Provide the (x, y) coordinate of the cell's center where the given text is located.  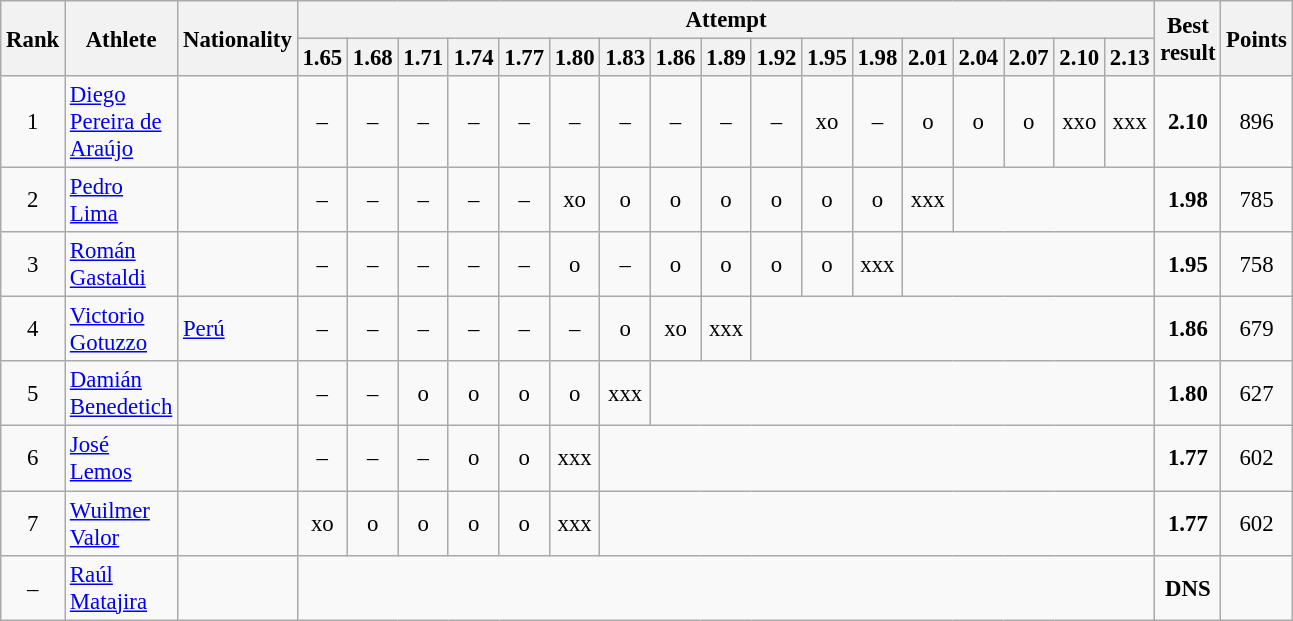
4 (33, 330)
DNS (1188, 588)
896 (1256, 122)
1 (33, 122)
xxo (1079, 122)
679 (1256, 330)
758 (1256, 264)
7 (33, 524)
Athlete (122, 38)
1.89 (726, 58)
2.01 (928, 58)
Attempt (726, 20)
2.13 (1129, 58)
Rank (33, 38)
2 (33, 200)
1.65 (322, 58)
785 (1256, 200)
Damián Benedetich (122, 394)
6 (33, 458)
2.04 (978, 58)
Best result (1188, 38)
627 (1256, 394)
Wuilmer Valor (122, 524)
1.68 (373, 58)
Román Gastaldi (122, 264)
Points (1256, 38)
3 (33, 264)
1.92 (776, 58)
Nationality (238, 38)
Raúl Matajira (122, 588)
5 (33, 394)
2.07 (1029, 58)
1.71 (423, 58)
Pedro Lima (122, 200)
1.74 (473, 58)
1.83 (625, 58)
Diego Pereira de Araújo (122, 122)
José Lemos (122, 458)
Perú (238, 330)
Victorio Gotuzzo (122, 330)
